Pinpoint the cell where the given text exists, returning its (x, y) midpoint coordinate. 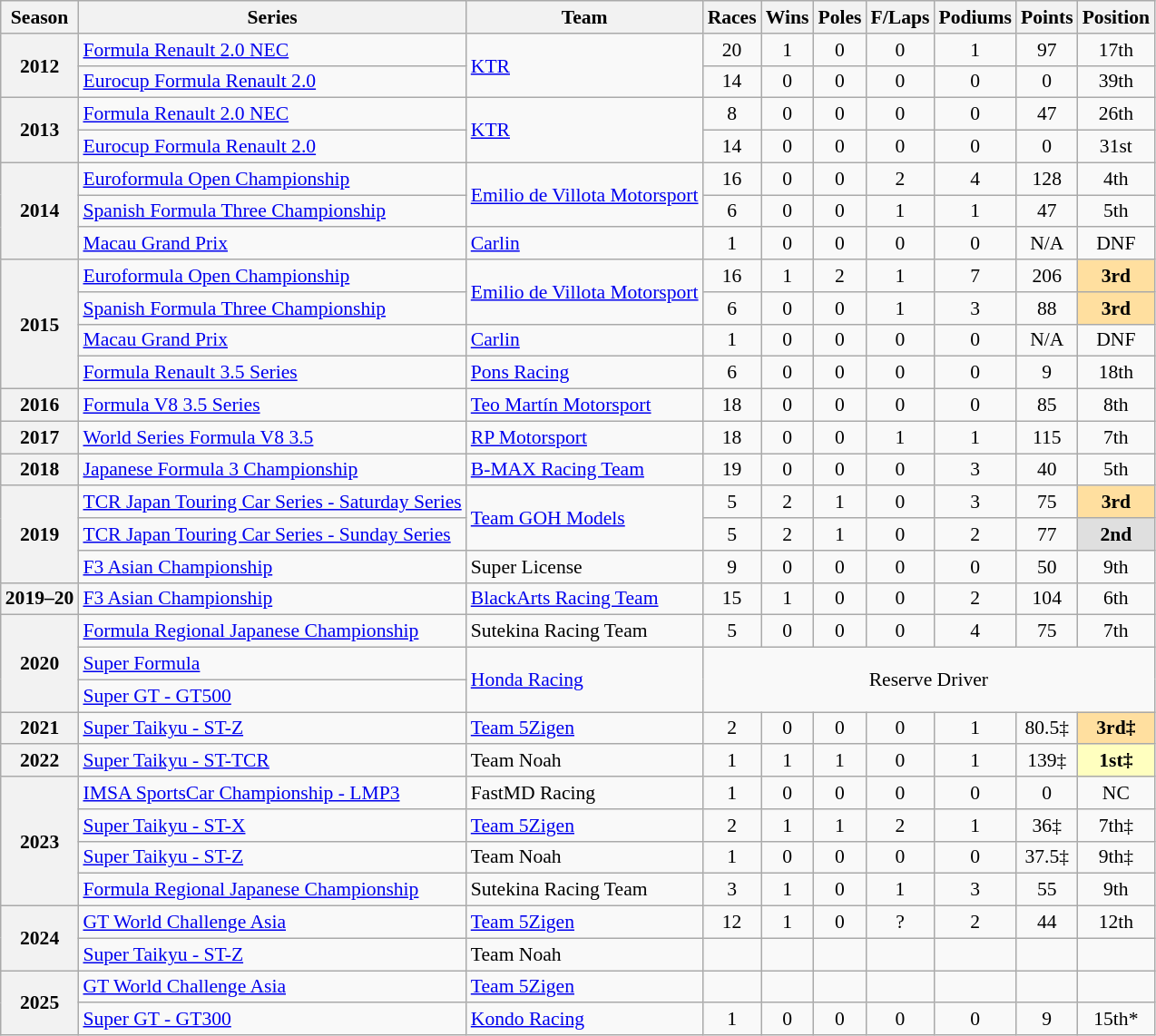
2nd (1116, 534)
IMSA SportsCar Championship - LMP3 (272, 793)
1st‡ (1116, 761)
Position (1116, 17)
115 (1047, 437)
26th (1116, 114)
2018 (40, 470)
3rd‡ (1116, 728)
Super GT - GT500 (272, 696)
2017 (40, 437)
Team GOH Models (584, 519)
12th (1116, 923)
55 (1047, 890)
FastMD Racing (584, 793)
12 (732, 923)
31st (1116, 147)
TCR Japan Touring Car Series - Saturday Series (272, 503)
Races (732, 17)
17th (1116, 50)
40 (1047, 470)
2014 (40, 210)
85 (1047, 406)
Wins (788, 17)
Points (1047, 17)
37.5‡ (1047, 857)
6th (1116, 599)
15 (732, 599)
4th (1116, 179)
B-MAX Racing Team (584, 470)
104 (1047, 599)
Season (40, 17)
BlackArts Racing Team (584, 599)
F/Laps (900, 17)
97 (1047, 50)
Team (584, 17)
Series (272, 17)
39th (1116, 82)
2025 (40, 1003)
World Series Formula V8 3.5 (272, 437)
44 (1047, 923)
Super License (584, 567)
139‡ (1047, 761)
2023 (40, 841)
2019–20 (40, 599)
2024 (40, 938)
Super Taikyu - ST-TCR (272, 761)
77 (1047, 534)
9th‡ (1116, 857)
RP Motorsport (584, 437)
2015 (40, 324)
2013 (40, 131)
7 (975, 276)
88 (1047, 308)
36‡ (1047, 826)
Pons Racing (584, 373)
2020 (40, 664)
Super GT - GT300 (272, 1020)
2016 (40, 406)
TCR Japan Touring Car Series - Sunday Series (272, 534)
Poles (839, 17)
Kondo Racing (584, 1020)
20 (732, 50)
Podiums (975, 17)
18th (1116, 373)
Formula V8 3.5 Series (272, 406)
19 (732, 470)
15th* (1116, 1020)
80.5‡ (1047, 728)
? (900, 923)
8th (1116, 406)
NC (1116, 793)
2022 (40, 761)
50 (1047, 567)
2012 (40, 65)
7th‡ (1116, 826)
Japanese Formula 3 Championship (272, 470)
Super Taikyu - ST-X (272, 826)
Formula Renault 3.5 Series (272, 373)
Reserve Driver (929, 680)
Super Formula (272, 664)
128 (1047, 179)
Honda Racing (584, 680)
2021 (40, 728)
206 (1047, 276)
8 (732, 114)
Teo Martín Motorsport (584, 406)
2019 (40, 535)
